Capture the cell that displays the provided text and extract its [X, Y] central coordinate. 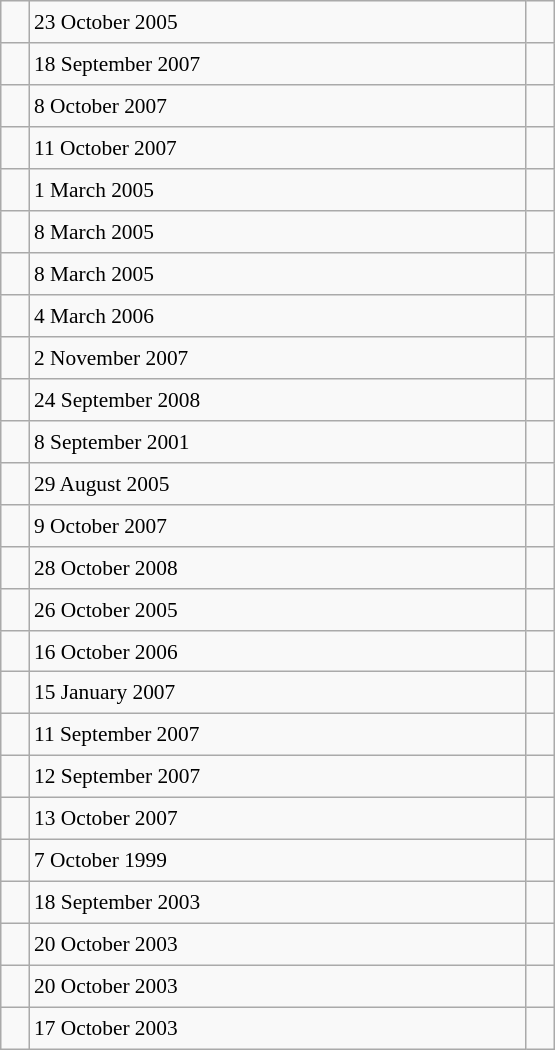
8 October 2007 [278, 106]
18 September 2003 [278, 903]
7 October 1999 [278, 861]
18 September 2007 [278, 64]
13 October 2007 [278, 819]
16 October 2006 [278, 651]
29 August 2005 [278, 483]
1 March 2005 [278, 190]
15 January 2007 [278, 693]
8 September 2001 [278, 441]
26 October 2005 [278, 609]
2 November 2007 [278, 358]
24 September 2008 [278, 399]
11 October 2007 [278, 148]
4 March 2006 [278, 316]
9 October 2007 [278, 525]
23 October 2005 [278, 22]
17 October 2003 [278, 1028]
12 September 2007 [278, 777]
28 October 2008 [278, 567]
11 September 2007 [278, 735]
